Extract the [x, y] coordinate from the center of the cell holding the provided text.  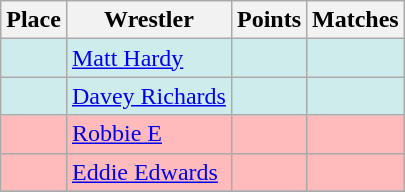
Davey Richards [148, 96]
Wrestler [148, 20]
Matt Hardy [148, 58]
Matches [356, 20]
Robbie E [148, 134]
Place [34, 20]
Points [268, 20]
Eddie Edwards [148, 172]
